Return (X, Y) of the center of cell containing provided text 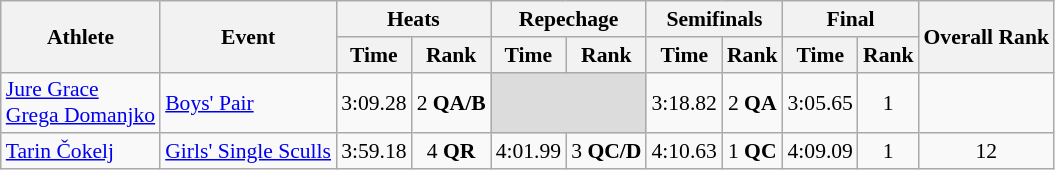
3 QC/D (606, 152)
1 QC (752, 152)
4:09.09 (820, 152)
3:09.28 (374, 102)
Jure GraceGrega Domanjko (80, 102)
3:05.65 (820, 102)
Heats (414, 19)
2 QA (752, 102)
3:18.82 (684, 102)
Girls' Single Sculls (248, 152)
4:10.63 (684, 152)
4 QR (452, 152)
Event (248, 36)
4:01.99 (528, 152)
Overall Rank (986, 36)
Athlete (80, 36)
12 (986, 152)
Repechage (569, 19)
3:59.18 (374, 152)
Boys' Pair (248, 102)
2 QA/B (452, 102)
Semifinals (714, 19)
Tarin Čokelj (80, 152)
Final (850, 19)
